Return the [x, y] coordinate for the center point of the cell that contains the specified text.  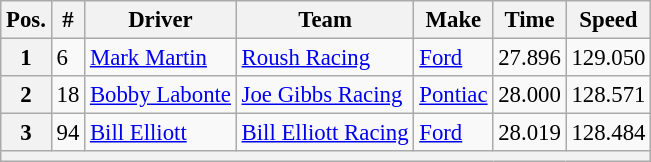
Bill Elliott [161, 133]
1 [26, 58]
Bobby Labonte [161, 95]
27.896 [530, 58]
# [68, 20]
Pontiac [454, 95]
6 [68, 58]
28.000 [530, 95]
Roush Racing [325, 58]
128.484 [608, 133]
Team [325, 20]
Make [454, 20]
128.571 [608, 95]
3 [26, 133]
Joe Gibbs Racing [325, 95]
Pos. [26, 20]
129.050 [608, 58]
Speed [608, 20]
Mark Martin [161, 58]
Driver [161, 20]
2 [26, 95]
94 [68, 133]
Bill Elliott Racing [325, 133]
28.019 [530, 133]
18 [68, 95]
Time [530, 20]
